Extract the (x, y) coordinate from the center of the cell holding the provided text.  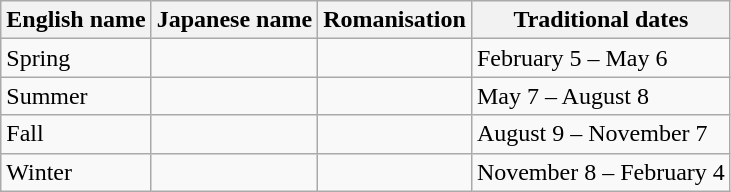
Fall (76, 134)
Spring (76, 58)
Summer (76, 96)
Japanese name (234, 20)
November 8 – February 4 (600, 172)
Winter (76, 172)
English name (76, 20)
February 5 – May 6 (600, 58)
May 7 – August 8 (600, 96)
Traditional dates (600, 20)
Romanisation (395, 20)
August 9 – November 7 (600, 134)
